Search for the cell housing the specified text and yield its (x, y) center coordinate. 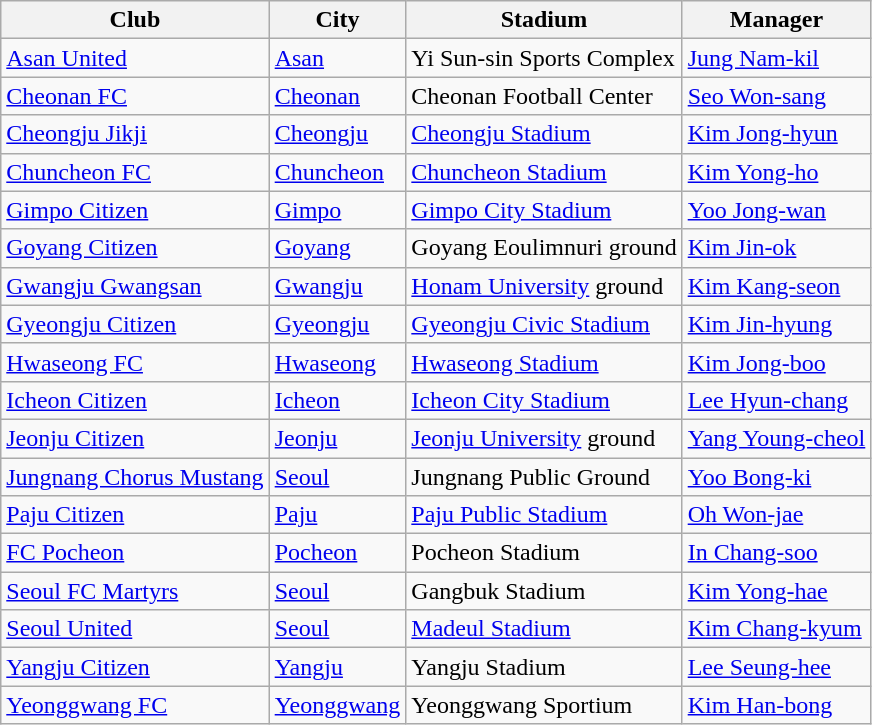
City (338, 20)
Yeonggwang (338, 705)
Goyang (338, 248)
Seo Won-sang (776, 96)
Lee Seung-hee (776, 667)
Paju (338, 515)
Jeonju Citizen (135, 438)
Seoul FC Martyrs (135, 591)
FC Pocheon (135, 553)
Cheongju Jikji (135, 134)
Chuncheon (338, 172)
Lee Hyun-chang (776, 400)
Cheongju Stadium (544, 134)
Hwaseong (338, 362)
Jeonju (338, 438)
Kim Jin-ok (776, 248)
Gimpo Citizen (135, 210)
Jeonju University ground (544, 438)
Yeonggwang Sportium (544, 705)
Kim Kang-seon (776, 286)
Kim Yong-hae (776, 591)
Pocheon (338, 553)
Seoul United (135, 629)
Icheon City Stadium (544, 400)
Kim Han-bong (776, 705)
Gyeongju (338, 324)
Honam University ground (544, 286)
Kim Chang-kyum (776, 629)
Stadium (544, 20)
Yangju Stadium (544, 667)
Kim Jin-hyung (776, 324)
Gimpo City Stadium (544, 210)
Kim Yong-ho (776, 172)
Chuncheon Stadium (544, 172)
Cheonan FC (135, 96)
Manager (776, 20)
Yeonggwang FC (135, 705)
Asan (338, 58)
Yoo Bong-ki (776, 477)
Gwangju Gwangsan (135, 286)
Hwaseong Stadium (544, 362)
Hwaseong FC (135, 362)
Chuncheon FC (135, 172)
Pocheon Stadium (544, 553)
Cheongju (338, 134)
Paju Citizen (135, 515)
In Chang-soo (776, 553)
Oh Won-jae (776, 515)
Paju Public Stadium (544, 515)
Gyeongju Civic Stadium (544, 324)
Yang Young-cheol (776, 438)
Icheon Citizen (135, 400)
Gyeongju Citizen (135, 324)
Madeul Stadium (544, 629)
Asan United (135, 58)
Goyang Citizen (135, 248)
Jungnang Public Ground (544, 477)
Yoo Jong-wan (776, 210)
Club (135, 20)
Kim Jong-hyun (776, 134)
Gwangju (338, 286)
Cheonan (338, 96)
Gimpo (338, 210)
Jungnang Chorus Mustang (135, 477)
Cheonan Football Center (544, 96)
Kim Jong-boo (776, 362)
Jung Nam-kil (776, 58)
Yangju Citizen (135, 667)
Gangbuk Stadium (544, 591)
Icheon (338, 400)
Goyang Eoulimnuri ground (544, 248)
Yangju (338, 667)
Yi Sun-sin Sports Complex (544, 58)
